Locate the cell with the specified text and output its [X, Y] center coordinate. 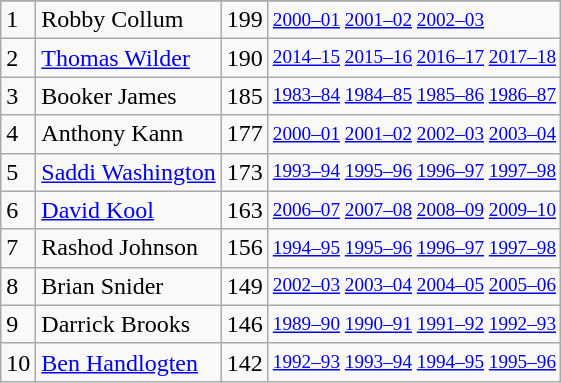
2006–07 2007–08 2008–09 2009–10 [414, 210]
142 [244, 362]
185 [244, 96]
7 [18, 248]
5 [18, 172]
3 [18, 96]
177 [244, 134]
1983–84 1984–85 1985–86 1986–87 [414, 96]
1994–95 1995–96 1996–97 1997–98 [414, 248]
163 [244, 210]
156 [244, 248]
David Kool [128, 210]
2014–15 2015–16 2016–17 2017–18 [414, 58]
149 [244, 286]
4 [18, 134]
2002–03 2003–04 2004–05 2005–06 [414, 286]
2 [18, 58]
Darrick Brooks [128, 324]
173 [244, 172]
1993–94 1995–96 1996–97 1997–98 [414, 172]
Ben Handlogten [128, 362]
1992–93 1993–94 1994–95 1995–96 [414, 362]
Anthony Kann [128, 134]
Rashod Johnson [128, 248]
Booker James [128, 96]
190 [244, 58]
1 [18, 20]
9 [18, 324]
Robby Collum [128, 20]
10 [18, 362]
Saddi Washington [128, 172]
199 [244, 20]
Brian Snider [128, 286]
6 [18, 210]
8 [18, 286]
1989–90 1990–91 1991–92 1992–93 [414, 324]
2000–01 2001–02 2002–03 [414, 20]
146 [244, 324]
2000–01 2001–02 2002–03 2003–04 [414, 134]
Thomas Wilder [128, 58]
